Provide the (x, y) coordinate of the cell's center where the given text is located.  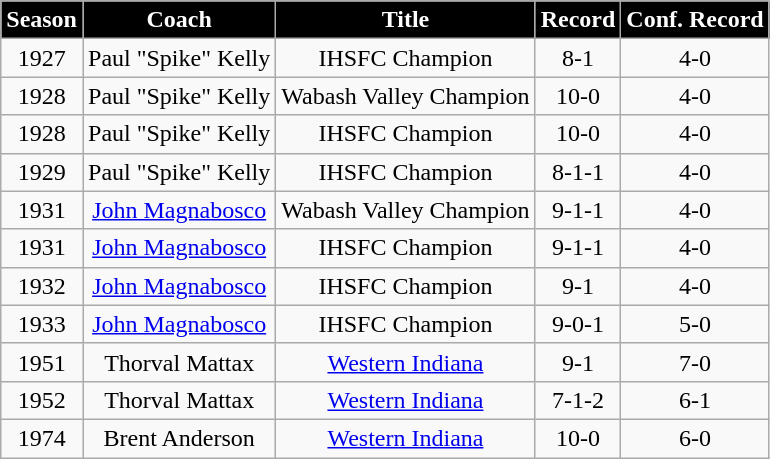
1929 (42, 172)
6-1 (695, 400)
5-0 (695, 324)
Season (42, 20)
Coach (178, 20)
Conf. Record (695, 20)
9-0-1 (578, 324)
1952 (42, 400)
8-1 (578, 58)
1932 (42, 286)
7-0 (695, 362)
8-1-1 (578, 172)
Brent Anderson (178, 438)
1974 (42, 438)
6-0 (695, 438)
1927 (42, 58)
1951 (42, 362)
Title (406, 20)
Record (578, 20)
1933 (42, 324)
7-1-2 (578, 400)
